Return the (x, y) coordinate for the center point of the cell that contains the specified text.  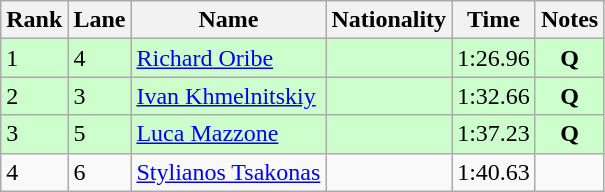
Time (494, 20)
1:37.23 (494, 134)
Ivan Khmelnitskiy (228, 96)
5 (100, 134)
Notes (569, 20)
Stylianos Tsakonas (228, 172)
6 (100, 172)
2 (34, 96)
Nationality (389, 20)
Lane (100, 20)
1:26.96 (494, 58)
1 (34, 58)
Name (228, 20)
Rank (34, 20)
1:32.66 (494, 96)
1:40.63 (494, 172)
Luca Mazzone (228, 134)
Richard Oribe (228, 58)
